Identify which cell holds the provided text, then report its [X, Y] central coordinate. 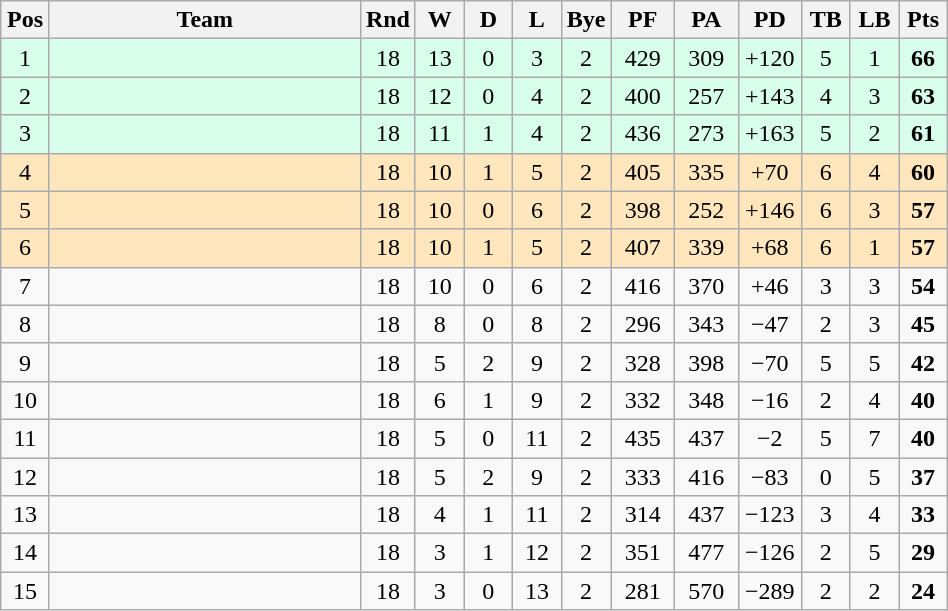
Pts [924, 20]
343 [706, 324]
37 [924, 477]
+163 [770, 134]
54 [924, 286]
60 [924, 172]
−289 [770, 591]
273 [706, 134]
45 [924, 324]
−16 [770, 400]
24 [924, 591]
257 [706, 96]
−126 [770, 553]
Bye [586, 20]
348 [706, 400]
314 [643, 515]
281 [643, 591]
477 [706, 553]
Rnd [388, 20]
339 [706, 248]
335 [706, 172]
Team [204, 20]
296 [643, 324]
LB [874, 20]
370 [706, 286]
+68 [770, 248]
405 [643, 172]
29 [924, 553]
14 [26, 553]
351 [643, 553]
429 [643, 58]
66 [924, 58]
33 [924, 515]
−70 [770, 362]
333 [643, 477]
+146 [770, 210]
15 [26, 591]
328 [643, 362]
252 [706, 210]
407 [643, 248]
436 [643, 134]
+120 [770, 58]
TB [826, 20]
63 [924, 96]
−2 [770, 438]
PD [770, 20]
+70 [770, 172]
570 [706, 591]
−83 [770, 477]
−47 [770, 324]
−123 [770, 515]
435 [643, 438]
L [538, 20]
PA [706, 20]
42 [924, 362]
W [440, 20]
D [488, 20]
332 [643, 400]
400 [643, 96]
61 [924, 134]
Pos [26, 20]
PF [643, 20]
+46 [770, 286]
+143 [770, 96]
309 [706, 58]
